Locate the cell with the specified text and output its (X, Y) center coordinate. 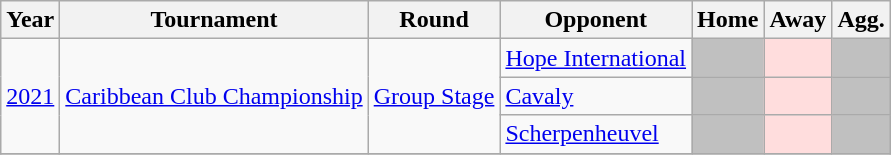
Group Stage (434, 96)
Year (30, 20)
Away (798, 20)
Cavaly (596, 96)
Agg. (861, 20)
Tournament (214, 20)
Opponent (596, 20)
Hope International (596, 58)
Scherpenheuvel (596, 134)
Caribbean Club Championship (214, 96)
2021 (30, 96)
Round (434, 20)
Home (728, 20)
